Find where the given text appears and provide that cell's center as [X, Y] coordinate. 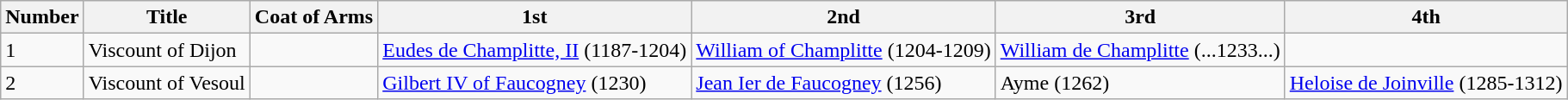
3rd [1140, 17]
Eudes de Champlitte, II (1187-1204) [535, 50]
William of Champlitte (1204-1209) [844, 50]
Viscount of Dijon [167, 50]
2 [42, 83]
William de Champlitte (...1233...) [1140, 50]
Coat of Arms [313, 17]
Jean Ier de Faucogney (1256) [844, 83]
2nd [844, 17]
1st [535, 17]
Gilbert IV of Faucogney (1230) [535, 83]
1 [42, 50]
Viscount of Vesoul [167, 83]
Title [167, 17]
Heloise de Joinville (1285-1312) [1426, 83]
4th [1426, 17]
Number [42, 17]
Ayme (1262) [1140, 83]
